Locate the cell with the specified text and output its [x, y] center coordinate. 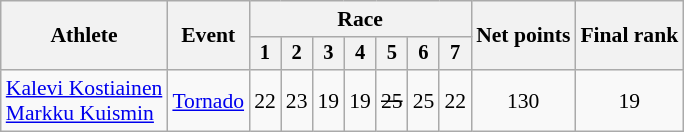
6 [424, 54]
Kalevi KostiainenMarkku Kuismin [84, 100]
4 [360, 54]
Net points [523, 36]
Tornado [208, 100]
130 [523, 100]
5 [392, 54]
Event [208, 36]
Athlete [84, 36]
7 [455, 54]
2 [297, 54]
Race [360, 19]
Final rank [629, 36]
3 [329, 54]
23 [297, 100]
1 [265, 54]
